Pinpoint the cell where the given text exists, returning its (x, y) midpoint coordinate. 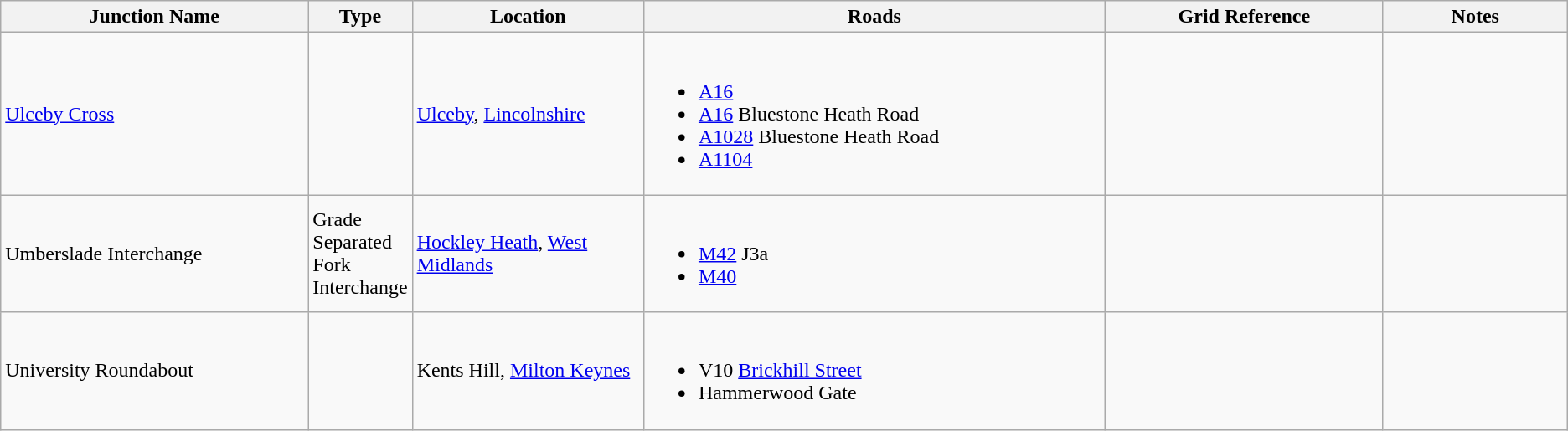
A16A16 Bluestone Heath RoadA1028 Bluestone Heath RoadA1104 (874, 114)
University Roundabout (154, 371)
Grid Reference (1244, 17)
V10 Brickhill StreetHammerwood Gate (874, 371)
Roads (874, 17)
M42 J3aM40 (874, 254)
Umberslade Interchange (154, 254)
Type (360, 17)
Ulceby Cross (154, 114)
Location (528, 17)
Ulceby, Lincolnshire (528, 114)
Junction Name (154, 17)
Grade Separated Fork Interchange (360, 254)
Hockley Heath, West Midlands (528, 254)
Kents Hill, Milton Keynes (528, 371)
Notes (1475, 17)
